Return the (x, y) coordinate for the center point of the cell that contains the specified text.  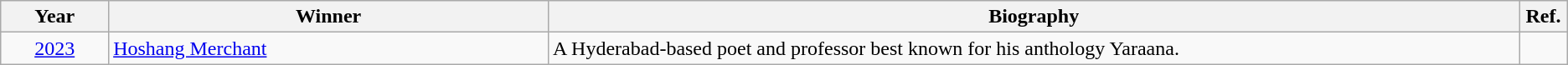
Year (55, 17)
A Hyderabad-based poet and professor best known for his anthology Yaraana. (1034, 48)
2023 (55, 48)
Winner (328, 17)
Biography (1034, 17)
Ref. (1543, 17)
Hoshang Merchant (328, 48)
